Determine the (X, Y) coordinate at the center of the cell enclosing the given text.  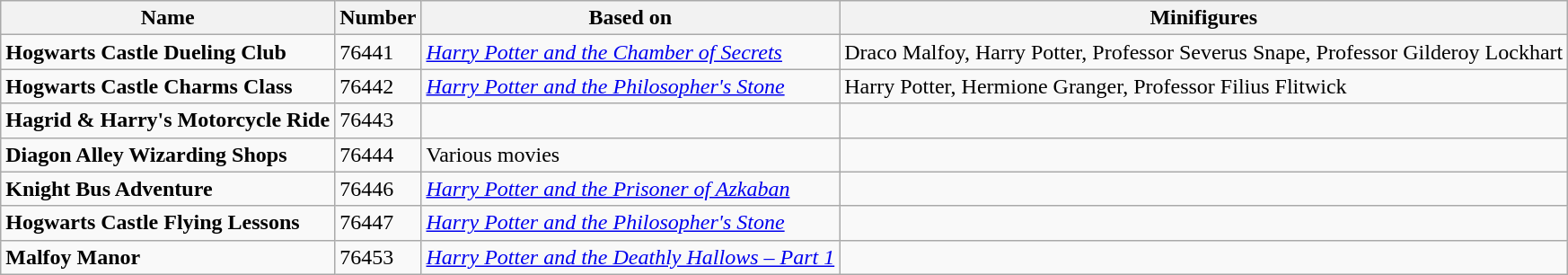
Hogwarts Castle Dueling Club (168, 52)
Hogwarts Castle Flying Lessons (168, 223)
76442 (378, 86)
Name (168, 18)
Harry Potter and the Chamber of Secrets (630, 52)
76443 (378, 120)
Harry Potter and the Prisoner of Azkaban (630, 189)
Harry Potter and the Deathly Hallows – Part 1 (630, 257)
Knight Bus Adventure (168, 189)
Hogwarts Castle Charms Class (168, 86)
76446 (378, 189)
Minifigures (1203, 18)
Harry Potter, Hermione Granger, Professor Filius Flitwick (1203, 86)
Based on (630, 18)
Malfoy Manor (168, 257)
Hagrid & Harry's Motorcycle Ride (168, 120)
Draco Malfoy, Harry Potter, Professor Severus Snape, Professor Gilderoy Lockhart (1203, 52)
76447 (378, 223)
76444 (378, 155)
76441 (378, 52)
Number (378, 18)
Various movies (630, 155)
76453 (378, 257)
Diagon Alley Wizarding Shops (168, 155)
